For the text-containing cell, return its midpoint in [x, y] coordinate format. 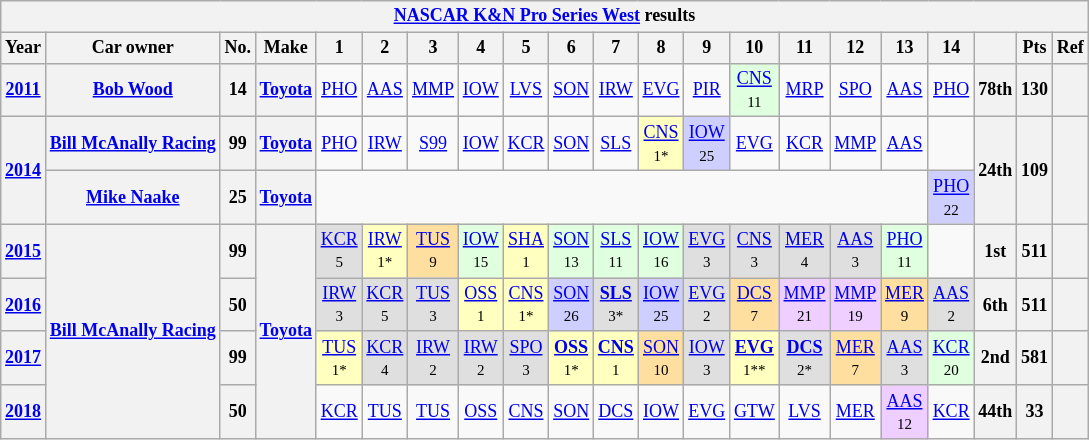
OSS [480, 412]
IOW15 [480, 251]
MER [856, 412]
SPO [856, 90]
IOW3 [707, 358]
DCS7 [755, 305]
PIR [707, 90]
DCS2* [804, 358]
GTW [755, 412]
MER4 [804, 251]
EVG3 [707, 251]
SON13 [572, 251]
SON26 [572, 305]
2 [385, 48]
Make [286, 48]
Mike Naake [132, 197]
44th [996, 412]
MRP [804, 90]
S99 [434, 144]
109 [1035, 170]
1st [996, 251]
MMP21 [804, 305]
Car owner [132, 48]
10 [755, 48]
EVG2 [707, 305]
KCR20 [951, 358]
Ref [1070, 48]
6 [572, 48]
2017 [24, 358]
4 [480, 48]
PHO11 [905, 251]
MER7 [856, 358]
PHO22 [951, 197]
IOW16 [661, 251]
2016 [24, 305]
IRW1* [385, 251]
13 [905, 48]
2011 [24, 90]
6th [996, 305]
3 [434, 48]
CNS11 [755, 90]
581 [1035, 358]
CNS [526, 412]
CNS1 [616, 358]
25 [238, 197]
12 [856, 48]
KCR4 [385, 358]
78th [996, 90]
130 [1035, 90]
EVG1** [755, 358]
AAS2 [951, 305]
SON10 [661, 358]
24th [996, 170]
AAS12 [905, 412]
SLS11 [616, 251]
SLS [616, 144]
No. [238, 48]
Year [24, 48]
OSS1* [572, 358]
SPO3 [526, 358]
Bob Wood [132, 90]
2014 [24, 170]
MMP19 [856, 305]
33 [1035, 412]
TUS3 [434, 305]
CNS3 [755, 251]
7 [616, 48]
DCS [616, 412]
TUS9 [434, 251]
8 [661, 48]
5 [526, 48]
TUS1* [339, 358]
2015 [24, 251]
SHA1 [526, 251]
1 [339, 48]
11 [804, 48]
OSS1 [480, 305]
Pts [1035, 48]
2018 [24, 412]
NASCAR K&N Pro Series West results [544, 16]
SLS3* [616, 305]
9 [707, 48]
IRW3 [339, 305]
2nd [996, 358]
MER9 [905, 305]
